Provide the [X, Y] coordinate of the cell's center where the given text is located.  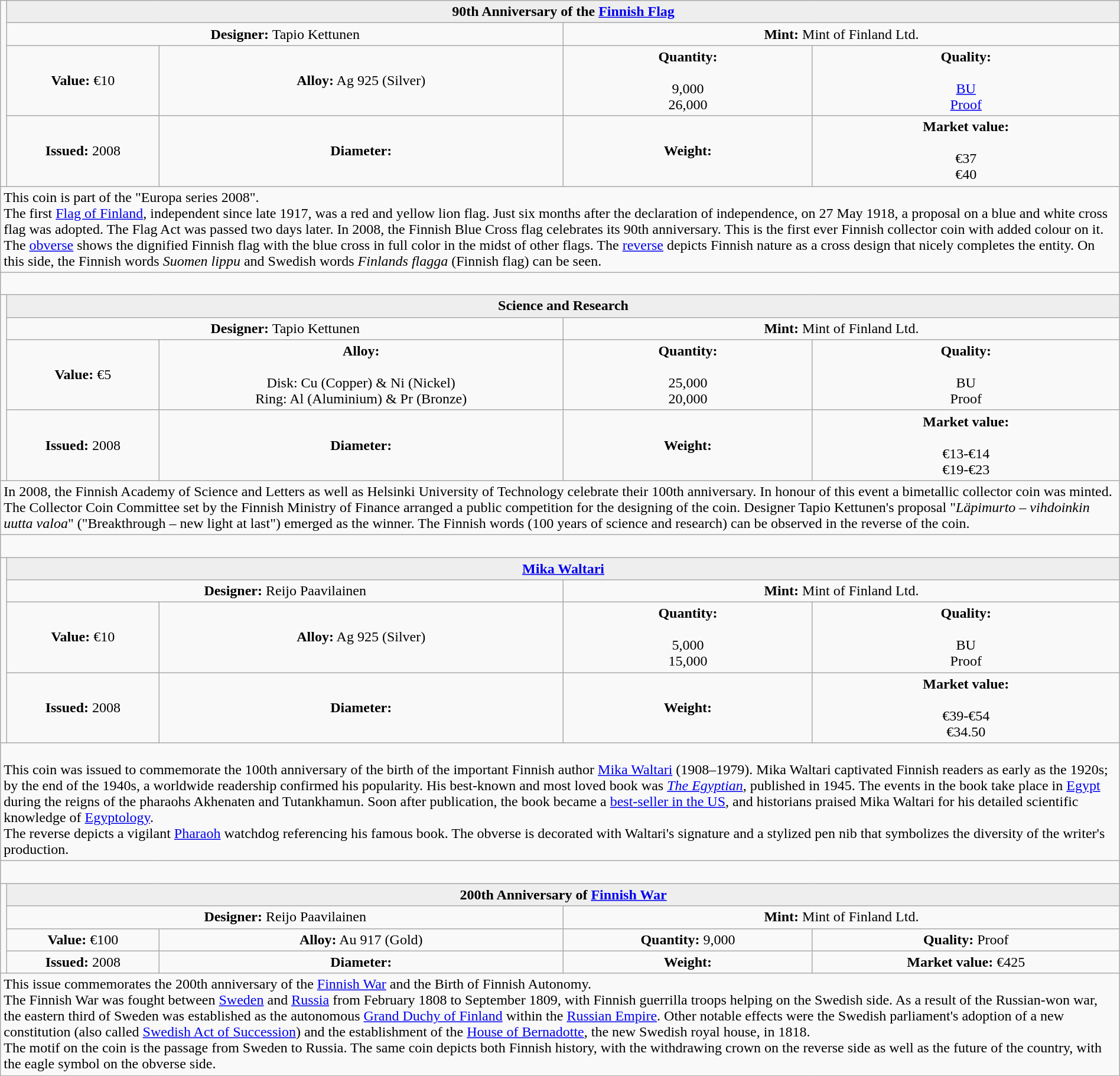
Value: €5 [83, 374]
Mika Waltari [564, 569]
Market value: €425 [966, 962]
Market value: €13-€14 €19-€23 [966, 445]
Alloy: Au 917 (Gold) [362, 940]
Market value: €37 €40 [966, 151]
Quantity: 5,000 15,000 [688, 638]
200th Anniversary of Finnish War [564, 895]
Quantity: 25,000 20,000 [688, 374]
Market value: €39-€54 €34.50 [966, 707]
Quality: Proof [966, 940]
90th Anniversary of the Finnish Flag [564, 12]
Quantity: 9,000 26,000 [688, 80]
Quantity: 9,000 [688, 940]
Science and Research [564, 306]
Alloy: Disk: Cu (Copper) & Ni (Nickel) Ring: Al (Aluminium) & Pr (Bronze) [362, 374]
Value: €100 [83, 940]
